Pinpoint the cell where the given text exists, returning its (x, y) midpoint coordinate. 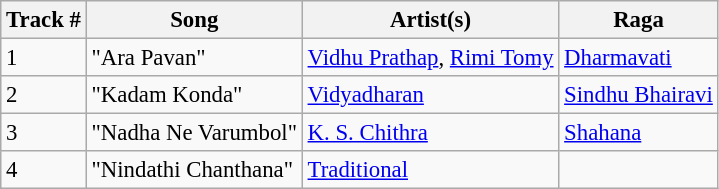
2 (44, 95)
"Nadha Ne Varumbol" (194, 133)
Traditional (430, 170)
Song (194, 20)
Track # (44, 20)
"Nindathi Chanthana" (194, 170)
1 (44, 58)
Dharmavati (638, 58)
3 (44, 133)
"Ara Pavan" (194, 58)
Vidhu Prathap, Rimi Tomy (430, 58)
Artist(s) (430, 20)
4 (44, 170)
Shahana (638, 133)
Raga (638, 20)
Sindhu Bhairavi (638, 95)
Vidyadharan (430, 95)
"Kadam Konda" (194, 95)
K. S. Chithra (430, 133)
